Detect which cell encompasses the target text, then output its (X, Y) center coordinate. 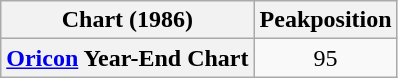
Peakposition (326, 20)
95 (326, 58)
Chart (1986) (128, 20)
Oricon Year-End Chart (128, 58)
